Detect which cell encompasses the target text, then output its (X, Y) center coordinate. 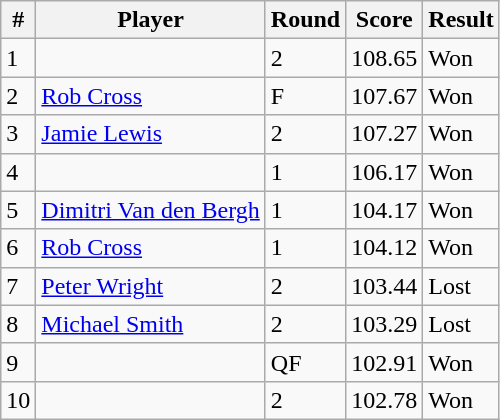
Score (384, 20)
4 (18, 172)
107.27 (384, 134)
102.91 (384, 362)
Round (305, 20)
106.17 (384, 172)
QF (305, 362)
Player (151, 20)
104.12 (384, 248)
7 (18, 286)
Dimitri Van den Bergh (151, 210)
Peter Wright (151, 286)
108.65 (384, 58)
Jamie Lewis (151, 134)
102.78 (384, 400)
6 (18, 248)
5 (18, 210)
104.17 (384, 210)
103.44 (384, 286)
3 (18, 134)
8 (18, 324)
Michael Smith (151, 324)
# (18, 20)
103.29 (384, 324)
10 (18, 400)
F (305, 96)
107.67 (384, 96)
Result (461, 20)
9 (18, 362)
